Detect which cell encompasses the target text, then output its (x, y) center coordinate. 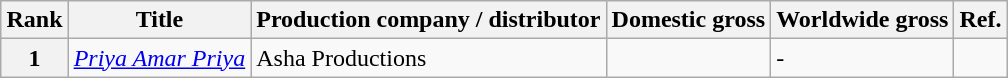
Priya Amar Priya (160, 58)
Rank (34, 20)
Title (160, 20)
Production company / distributor (428, 20)
- (862, 58)
Asha Productions (428, 58)
Worldwide gross (862, 20)
1 (34, 58)
Domestic gross (688, 20)
Ref. (980, 20)
